From the cell containing the given text, extract its center point as [x, y] coordinate. 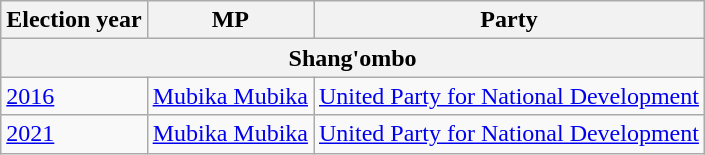
2021 [74, 134]
MP [230, 20]
Party [510, 20]
Election year [74, 20]
2016 [74, 96]
Shang'ombo [353, 58]
